Return (X, Y) of the center of cell containing provided text 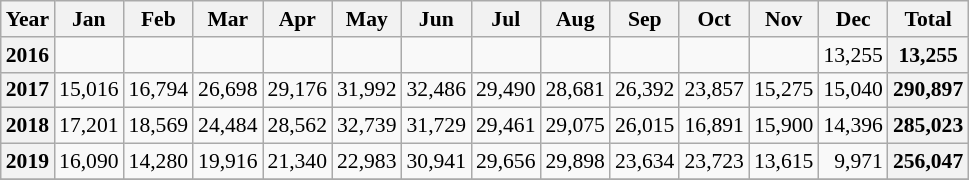
19,916 (228, 162)
2017 (28, 90)
18,569 (158, 126)
Jun (436, 19)
285,023 (928, 126)
Nov (784, 19)
15,016 (88, 90)
2019 (28, 162)
Mar (228, 19)
23,634 (644, 162)
21,340 (298, 162)
16,891 (714, 126)
26,015 (644, 126)
290,897 (928, 90)
13,615 (784, 162)
Feb (158, 19)
15,040 (852, 90)
29,461 (506, 126)
26,392 (644, 90)
29,656 (506, 162)
Jul (506, 19)
15,275 (784, 90)
16,090 (88, 162)
28,681 (574, 90)
Jan (88, 19)
May (366, 19)
Total (928, 19)
29,490 (506, 90)
Sep (644, 19)
31,992 (366, 90)
14,396 (852, 126)
29,898 (574, 162)
16,794 (158, 90)
Year (28, 19)
2018 (28, 126)
26,698 (228, 90)
17,201 (88, 126)
32,486 (436, 90)
Apr (298, 19)
Oct (714, 19)
22,983 (366, 162)
14,280 (158, 162)
24,484 (228, 126)
29,176 (298, 90)
30,941 (436, 162)
15,900 (784, 126)
32,739 (366, 126)
256,047 (928, 162)
Dec (852, 19)
23,857 (714, 90)
29,075 (574, 126)
31,729 (436, 126)
2016 (28, 55)
9,971 (852, 162)
23,723 (714, 162)
28,562 (298, 126)
Aug (574, 19)
